Detect which cell encompasses the target text, then output its [X, Y] center coordinate. 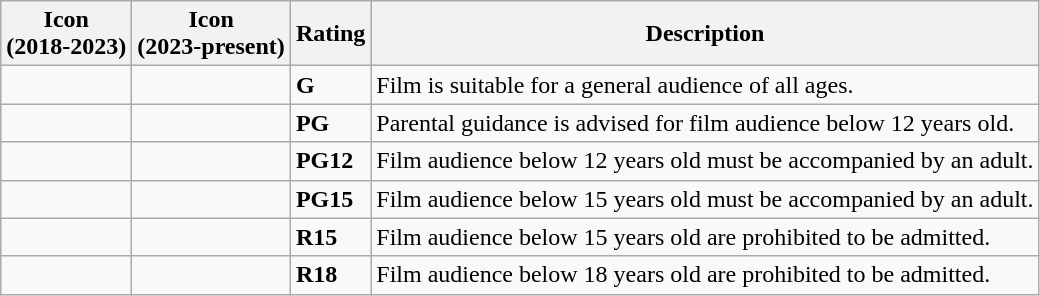
PG12 [330, 161]
R18 [330, 275]
G [330, 85]
PG [330, 123]
Icon(2018-2023) [66, 34]
Description [705, 34]
Parental guidance is advised for film audience below 12 years old. [705, 123]
Icon(2023-present) [212, 34]
Rating [330, 34]
Film audience below 15 years old must be accompanied by an adult. [705, 199]
PG15 [330, 199]
R15 [330, 237]
Film audience below 15 years old are prohibited to be admitted. [705, 237]
Film audience below 12 years old must be accompanied by an adult. [705, 161]
Film audience below 18 years old are prohibited to be admitted. [705, 275]
Film is suitable for a general audience of all ages. [705, 85]
